Search for the cell housing the specified text and yield its (X, Y) center coordinate. 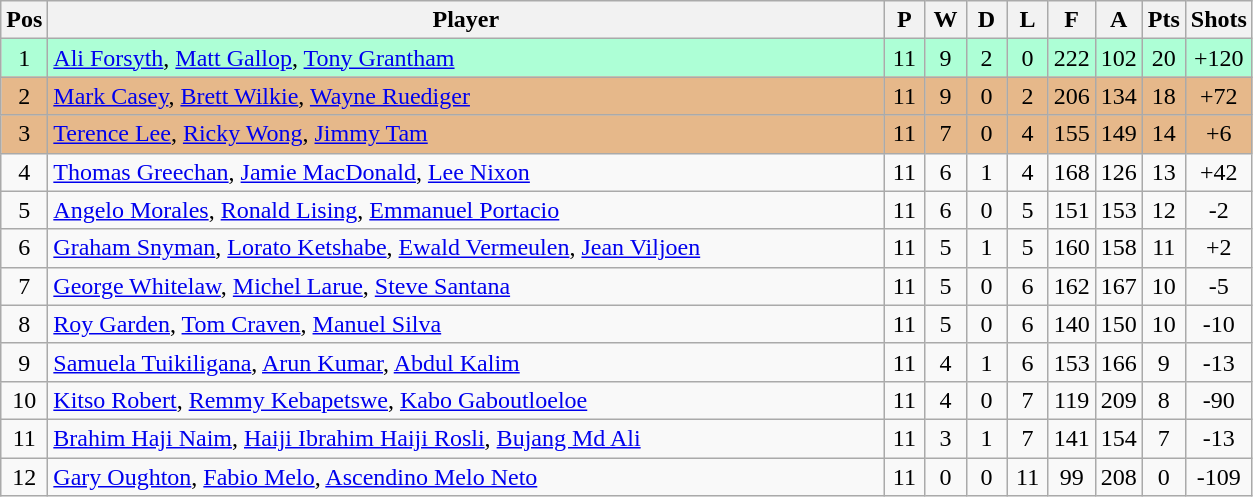
Kitso Robert, Remmy Kebapetswe, Kabo Gaboutloeloe (466, 400)
Terence Lee, Ricky Wong, Jimmy Tam (466, 134)
+120 (1218, 58)
+6 (1218, 134)
14 (1164, 134)
W (946, 20)
141 (1072, 438)
+42 (1218, 172)
150 (1118, 324)
George Whitelaw, Michel Larue, Steve Santana (466, 286)
222 (1072, 58)
18 (1164, 96)
209 (1118, 400)
L (1028, 20)
Pos (24, 20)
149 (1118, 134)
P (904, 20)
A (1118, 20)
-5 (1218, 286)
Samuela Tuikiligana, Arun Kumar, Abdul Kalim (466, 362)
208 (1118, 477)
-2 (1218, 210)
-10 (1218, 324)
155 (1072, 134)
Thomas Greechan, Jamie MacDonald, Lee Nixon (466, 172)
166 (1118, 362)
+2 (1218, 248)
Player (466, 20)
-109 (1218, 477)
151 (1072, 210)
Graham Snyman, Lorato Ketshabe, Ewald Vermeulen, Jean Viljoen (466, 248)
168 (1072, 172)
126 (1118, 172)
Ali Forsyth, Matt Gallop, Tony Grantham (466, 58)
Angelo Morales, Ronald Lising, Emmanuel Portacio (466, 210)
D (986, 20)
Gary Oughton, Fabio Melo, Ascendino Melo Neto (466, 477)
154 (1118, 438)
119 (1072, 400)
167 (1118, 286)
Brahim Haji Naim, Haiji Ibrahim Haiji Rosli, Bujang Md Ali (466, 438)
Shots (1218, 20)
134 (1118, 96)
158 (1118, 248)
162 (1072, 286)
Mark Casey, Brett Wilkie, Wayne Ruediger (466, 96)
+72 (1218, 96)
102 (1118, 58)
206 (1072, 96)
99 (1072, 477)
140 (1072, 324)
20 (1164, 58)
F (1072, 20)
Roy Garden, Tom Craven, Manuel Silva (466, 324)
-90 (1218, 400)
13 (1164, 172)
Pts (1164, 20)
160 (1072, 248)
